Scan for the cell matching the given text and deliver its (x, y) coordinate at center. 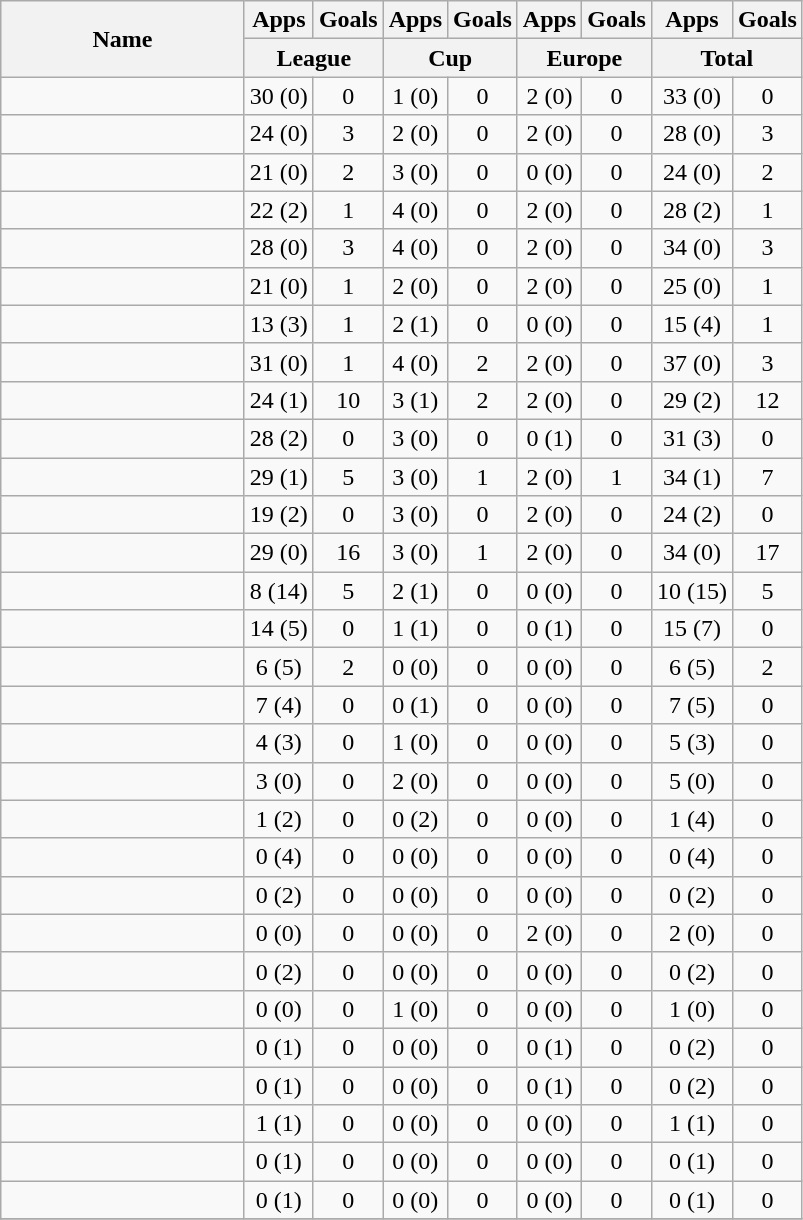
Europe (584, 58)
14 (5) (278, 629)
37 (0) (692, 362)
31 (0) (278, 362)
5 (3) (692, 743)
7 (5) (692, 705)
Total (726, 58)
5 (0) (692, 781)
31 (3) (692, 438)
League (314, 58)
22 (2) (278, 210)
3 (1) (415, 400)
17 (768, 553)
Name (123, 39)
1 (4) (692, 819)
10 (348, 400)
24 (1) (278, 400)
15 (4) (692, 324)
29 (1) (278, 477)
16 (348, 553)
29 (2) (692, 400)
13 (3) (278, 324)
7 (4) (278, 705)
29 (0) (278, 553)
33 (0) (692, 96)
25 (0) (692, 286)
24 (2) (692, 515)
4 (3) (278, 743)
Cup (450, 58)
10 (15) (692, 591)
30 (0) (278, 96)
19 (2) (278, 515)
34 (1) (692, 477)
1 (2) (278, 819)
15 (7) (692, 629)
8 (14) (278, 591)
12 (768, 400)
7 (768, 477)
